Scan for the cell matching the given text and deliver its (x, y) coordinate at center. 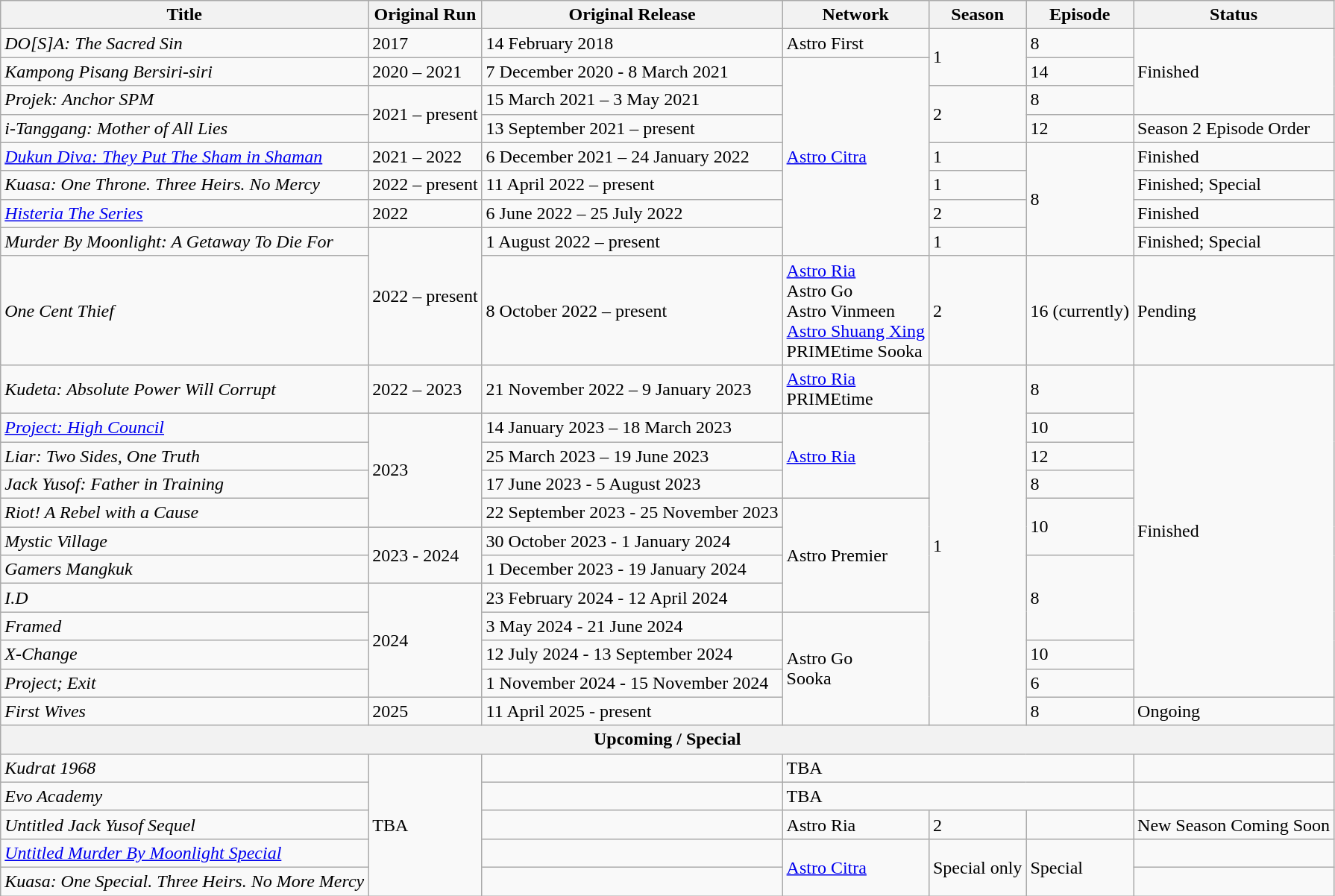
6 December 2021 – 24 January 2022 (632, 157)
11 April 2022 – present (632, 185)
Projek: Anchor SPM (185, 100)
11 April 2025 - present (632, 711)
Astro RiaPRIMEtime (855, 389)
Season 2 Episode Order (1234, 128)
Special only (977, 867)
X-Change (185, 654)
I.D (185, 598)
Title (185, 15)
12 July 2024 - 13 September 2024 (632, 654)
Project: High Council (185, 427)
Kampong Pisang Bersiri-siri (185, 72)
Framed (185, 626)
Original Release (632, 15)
2025 (425, 711)
Dukun Diva: They Put The Sham in Shaman (185, 157)
2021 – 2022 (425, 157)
Untitled Murder By Moonlight Special (185, 853)
Gamers Mangkuk (185, 570)
7 December 2020 - 8 March 2021 (632, 72)
Evo Academy (185, 796)
21 November 2022 – 9 January 2023 (632, 389)
1 August 2022 – present (632, 242)
22 September 2023 - 25 November 2023 (632, 513)
23 February 2024 - 12 April 2024 (632, 598)
30 October 2023 - 1 January 2024 (632, 541)
DO[S]A: The Sacred Sin (185, 43)
13 September 2021 – present (632, 128)
14 (1080, 72)
Kuasa: One Special. Three Heirs. No More Mercy (185, 881)
Pending (1234, 310)
Histeria The Series (185, 213)
6 (1080, 683)
Riot! A Rebel with a Cause (185, 513)
Astro First (855, 43)
One Cent Thief (185, 310)
Kudeta: Absolute Power Will Corrupt (185, 389)
Season (977, 15)
6 June 2022 – 25 July 2022 (632, 213)
Astro RiaAstro GoAstro VinmeenAstro Shuang XingPRIMEtime Sooka (855, 310)
25 March 2023 – 19 June 2023 (632, 455)
2022 – 2023 (425, 389)
16 (currently) (1080, 310)
14 January 2023 – 18 March 2023 (632, 427)
Project; Exit (185, 683)
First Wives (185, 711)
i-Tanggang: Mother of All Lies (185, 128)
Jack Yusof: Father in Training (185, 485)
Murder By Moonlight: A Getaway To Die For (185, 242)
Mystic Village (185, 541)
15 March 2021 – 3 May 2021 (632, 100)
Astro GoSooka (855, 669)
New Season Coming Soon (1234, 824)
1 November 2024 - 15 November 2024 (632, 683)
2020 – 2021 (425, 72)
17 June 2023 - 5 August 2023 (632, 485)
Astro Premier (855, 555)
Kudrat 1968 (185, 768)
2024 (425, 640)
2017 (425, 43)
Untitled Jack Yusof Sequel (185, 824)
Special (1080, 867)
Network (855, 15)
1 December 2023 - 19 January 2024 (632, 570)
Status (1234, 15)
2023 (425, 470)
2021 – present (425, 114)
2022 (425, 213)
Ongoing (1234, 711)
Upcoming / Special (667, 739)
3 May 2024 - 21 June 2024 (632, 626)
14 February 2018 (632, 43)
Kuasa: One Throne. Three Heirs. No Mercy (185, 185)
Liar: Two Sides, One Truth (185, 455)
Episode (1080, 15)
8 October 2022 – present (632, 310)
Original Run (425, 15)
2023 - 2024 (425, 555)
